Extract the [x, y] coordinate from the center of the cell holding the provided text.  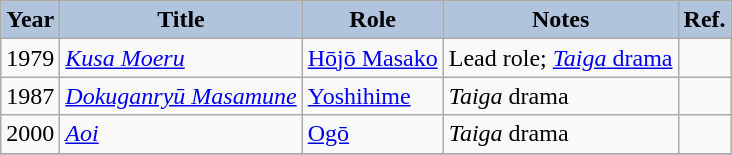
Yoshihime [372, 96]
1987 [30, 96]
Hōjō Masako [372, 58]
Role [372, 20]
2000 [30, 134]
Dokuganryū Masamune [181, 96]
Year [30, 20]
Title [181, 20]
1979 [30, 58]
Kusa Moeru [181, 58]
Lead role; Taiga drama [560, 58]
Notes [560, 20]
Ref. [704, 20]
Ogō [372, 134]
Aoi [181, 134]
